Detect which cell encompasses the target text, then output its [x, y] center coordinate. 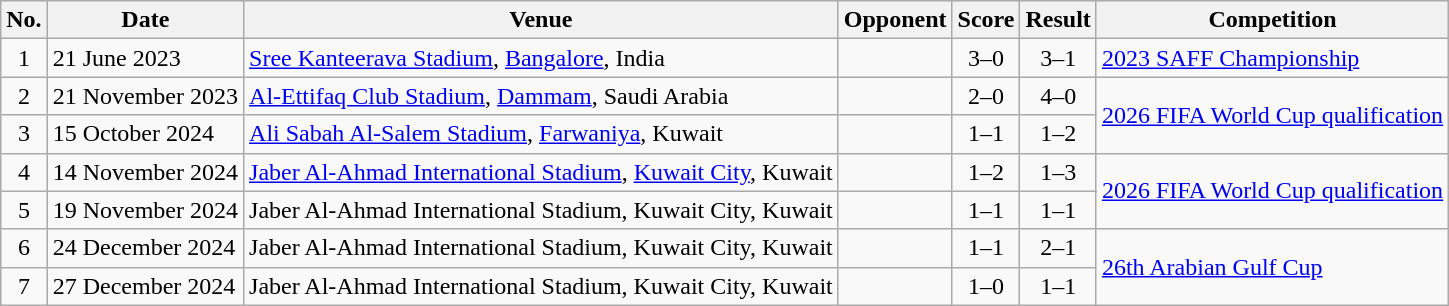
3–0 [986, 58]
Venue [542, 20]
3 [24, 134]
Score [986, 20]
15 October 2024 [145, 134]
4 [24, 172]
2 [24, 96]
Result [1058, 20]
27 December 2024 [145, 286]
Al-Ettifaq Club Stadium, Dammam, Saudi Arabia [542, 96]
26th Arabian Gulf Cup [1272, 267]
14 November 2024 [145, 172]
Date [145, 20]
5 [24, 210]
1 [24, 58]
Ali Sabah Al-Salem Stadium, Farwaniya, Kuwait [542, 134]
4–0 [1058, 96]
2–1 [1058, 248]
2–0 [986, 96]
21 June 2023 [145, 58]
21 November 2023 [145, 96]
No. [24, 20]
2023 SAFF Championship [1272, 58]
24 December 2024 [145, 248]
Sree Kanteerava Stadium, Bangalore, India [542, 58]
1–3 [1058, 172]
7 [24, 286]
19 November 2024 [145, 210]
3–1 [1058, 58]
Opponent [895, 20]
1–0 [986, 286]
6 [24, 248]
Competition [1272, 20]
